Detect which cell encompasses the target text, then output its (X, Y) center coordinate. 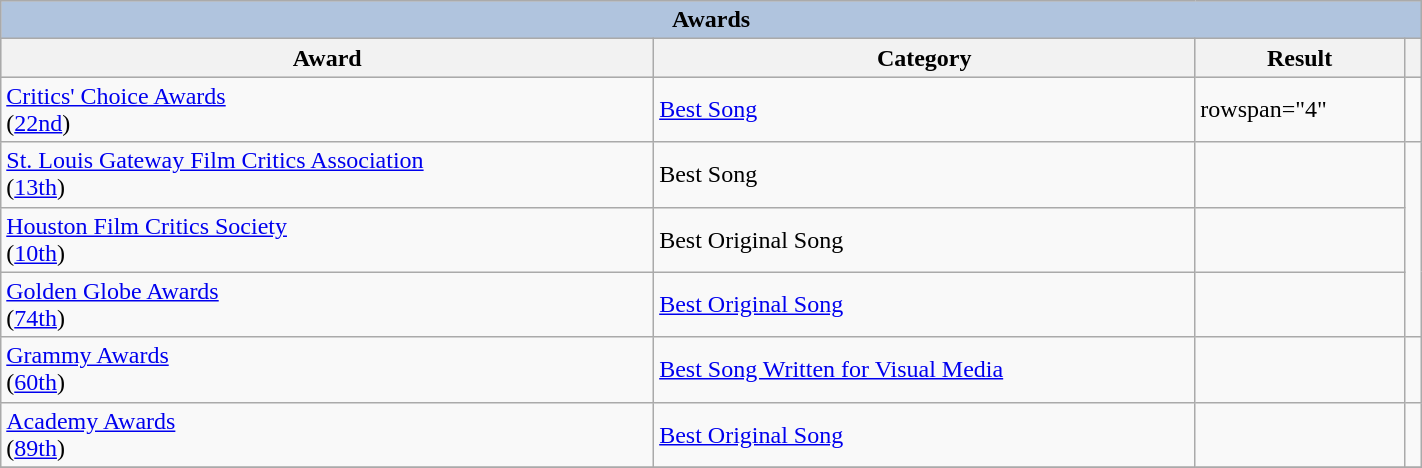
Academy Awards (89th) (328, 434)
Houston Film Critics Society (10th) (328, 240)
Critics' Choice Awards (22nd) (328, 110)
St. Louis Gateway Film Critics Association (13th) (328, 174)
rowspan="4" (1300, 110)
Best Song Written for Visual Media (924, 370)
Category (924, 58)
Award (328, 58)
Result (1300, 58)
Awards (711, 20)
Grammy Awards (60th) (328, 370)
Golden Globe Awards (74th) (328, 304)
